Scan for the cell matching the given text and deliver its [x, y] coordinate at center. 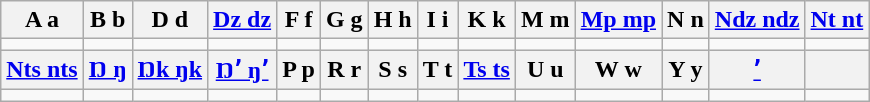
S s [392, 70]
I i [438, 20]
F f [299, 20]
R r [344, 70]
U u [545, 70]
K k [487, 20]
W w [618, 70]
Nts nts [42, 70]
B b [108, 20]
Ndz ndz [757, 20]
Ŋ ŋ [108, 70]
H h [392, 20]
G g [344, 20]
Ŋk ŋk [170, 70]
A a [42, 20]
D d [170, 20]
Nt nt [837, 20]
Dz dz [242, 20]
Ts ts [487, 70]
Y y [686, 70]
P p [299, 70]
T t [438, 70]
M m [545, 20]
Ŋʼ ŋʼ [242, 70]
ʼ [757, 70]
Mp mp [618, 20]
N n [686, 20]
